Capture the cell that displays the provided text and extract its [X, Y] central coordinate. 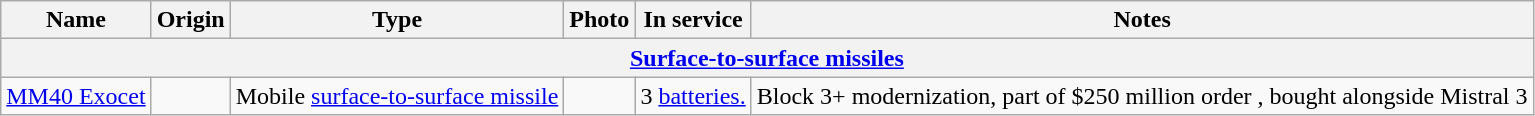
Type [397, 20]
Name [76, 20]
Surface-to-surface missiles [767, 58]
Origin [190, 20]
Photo [600, 20]
Notes [1142, 20]
3 batteries. [693, 96]
Block 3+ modernization, part of $250 million order , bought alongside Mistral 3 [1142, 96]
Mobile surface-to-surface missile [397, 96]
MM40 Exocet [76, 96]
In service [693, 20]
